Pinpoint the cell where the given text exists, returning its (x, y) midpoint coordinate. 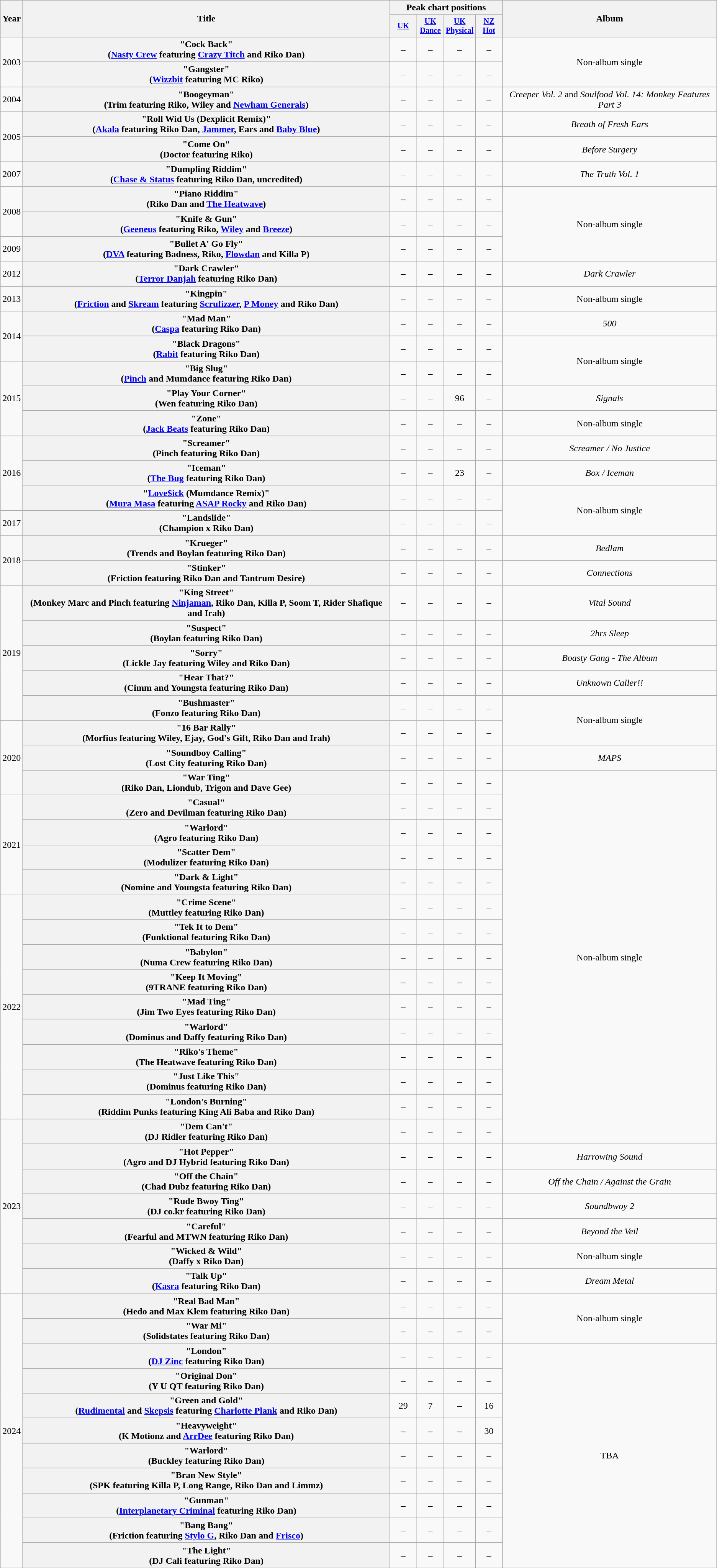
"Roll Wid Us (Dexplicit Remix)"(Akala featuring Riko Dan, Jammer, Ears and Baby Blue) (206, 124)
Unknown Caller!! (610, 683)
"16 Bar Rally"(Morfius featuring Wiley, Ejay, God's Gift, Riko Dan and Irah) (206, 732)
The Truth Vol. 1 (610, 174)
"Hear That?"(Cimm and Youngsta featuring Riko Dan) (206, 683)
Off the Chain / Against the Grain (610, 1181)
Connections (610, 573)
2017 (11, 523)
Screamer / No Justice (610, 448)
"Wicked & Wild"(Daffy x Riko Dan) (206, 1256)
"Stinker"(Friction featuring Riko Dan and Tantrum Desire) (206, 573)
"Casual"(Zero and Devilman featuring Riko Dan) (206, 808)
Album (610, 19)
"Mad Man"(Caspa featuring Riko Dan) (206, 323)
500 (610, 323)
2013 (11, 299)
"Green and Gold"(Rudimental and Skepsis featuring Charlotte Plank and Riko Dan) (206, 1406)
2hrs Sleep (610, 633)
"Tek It to Dem"(Funktional featuring Riko Dan) (206, 932)
NZ Hot (489, 26)
"Screamer"(Pinch featuring Riko Dan) (206, 448)
2008 (11, 211)
29 (403, 1406)
Dark Crawler (610, 274)
Title (206, 19)
"Original Don"(Y U QT featuring Riko Dan) (206, 1381)
2018 (11, 560)
"Suspect"(Boylan featuring Riko Dan) (206, 633)
"Boogeyman"(Trim featuring Riko, Wiley and Newham Generals) (206, 100)
"The Light"(DJ Cali featuring Riko Dan) (206, 1555)
"Just Like This"(Dominus featuring Riko Dan) (206, 1082)
"Dark Crawler"(Terror Danjah featuring Riko Dan) (206, 274)
MAPS (610, 758)
2024 (11, 1431)
2019 (11, 653)
2009 (11, 249)
"Black Dragons"(Rabit featuring Riko Dan) (206, 349)
Breath of Fresh Ears (610, 124)
Signals (610, 398)
"Play Your Corner"(Wen featuring Riko Dan) (206, 398)
"King Street"(Monkey Marc and Pinch featuring Ninjaman, Riko Dan, Killa P, Soom T, Rider Shafique and Irah) (206, 603)
"Soundboy Calling"(Lost City featuring Riko Dan) (206, 758)
2022 (11, 1007)
"Bushmaster"(Fonzo featuring Riko Dan) (206, 708)
"Real Bad Man"(Hedo and Max Klem featuring Riko Dan) (206, 1306)
Soundbwoy 2 (610, 1206)
"Krueger"(Trends and Boylan featuring Riko Dan) (206, 548)
2015 (11, 398)
"Gunman"(Interplanetary Criminal featuring Riko Dan) (206, 1506)
Dream Metal (610, 1281)
"Zone"(Jack Beats featuring Riko Dan) (206, 423)
Creeper Vol. 2 and Soulfood Vol. 14: Monkey Features Part 3 (610, 100)
16 (489, 1406)
"Knife & Gun"(Geeneus featuring Riko, Wiley and Breeze) (206, 224)
30 (489, 1430)
"Bullet A' Go Fly"(DVA featuring Badness, Riko, Flowdan and Killa P) (206, 249)
"Careful"(Fearful and MTWN featuring Riko Dan) (206, 1231)
2023 (11, 1206)
Beyond the Veil (610, 1231)
"Landslide"(Champion x Riko Dan) (206, 523)
"Babylon"(Numa Crew featuring Riko Dan) (206, 957)
"Off the Chain"(Chad Dubz featuring Riko Dan) (206, 1181)
2021 (11, 845)
2003 (11, 62)
"War Ting"(Riko Dan, Liondub, Trigon and Dave Gee) (206, 782)
UK Dance (431, 26)
"Warlord"(Dominus and Daffy featuring Riko Dan) (206, 1032)
"Dem Can't"(DJ Ridler featuring Riko Dan) (206, 1132)
Boasty Gang - The Album (610, 658)
"Hot Pepper"(Agro and DJ Hybrid featuring Riko Dan) (206, 1156)
"Piano Riddim"(Riko Dan and The Heatwave) (206, 199)
96 (460, 398)
"Mad Ting"(Jim Two Eyes featuring Riko Dan) (206, 1007)
"Gangster"(Wizzbit featuring MC Riko) (206, 74)
Before Surgery (610, 149)
2016 (11, 473)
"Cock Back"(Nasty Crew featuring Crazy Titch and Riko Dan) (206, 49)
"Bang Bang"(Friction featuring Stylo G, Riko Dan and Frisco) (206, 1530)
23 (460, 474)
"Sorry"(Lickle Jay featuring Wiley and Riko Dan) (206, 658)
"Kingpin"(Friction and Skream featuring Scrufizzer, P Money and Riko Dan) (206, 299)
"Talk Up"(Kasra featuring Riko Dan) (206, 1281)
Bedlam (610, 548)
2007 (11, 174)
Box / Iceman (610, 474)
2020 (11, 758)
2004 (11, 100)
"Keep It Moving"(9TRANE featuring Riko Dan) (206, 982)
UK Physical (460, 26)
"Crime Scene"(Muttley featuring Riko Dan) (206, 907)
"Dark & Light"(Nomine and Youngsta featuring Riko Dan) (206, 883)
"Big Slug"(Pinch and Mumdance featuring Riko Dan) (206, 373)
TBA (610, 1456)
"Scatter Dem"(Modulizer featuring Riko Dan) (206, 857)
Vital Sound (610, 603)
"Come On"(Doctor featuring Riko) (206, 149)
"London's Burning"(Riddim Punks featuring King Ali Baba and Riko Dan) (206, 1106)
"Heavyweight"(K Motionz and ArrDee featuring Riko Dan) (206, 1430)
Year (11, 19)
"Love$ick (Mumdance Remix)"(Mura Masa featuring ASAP Rocky and Riko Dan) (206, 498)
Harrowing Sound (610, 1156)
"Iceman"(The Bug featuring Riko Dan) (206, 474)
"London"(DJ Zinc featuring Riko Dan) (206, 1356)
2005 (11, 137)
7 (431, 1406)
"Warlord"(Buckley featuring Riko Dan) (206, 1456)
2014 (11, 336)
"Dumpling Riddim"(Chase & Status featuring Riko Dan, uncredited) (206, 174)
Peak chart positions (446, 8)
"War Mi"(Solidstates featuring Riko Dan) (206, 1331)
"Bran New Style"(SPK featuring Killa P, Long Range, Riko Dan and Limmz) (206, 1480)
"Riko's Theme"(The Heatwave featuring Riko Dan) (206, 1057)
"Rude Bwoy Ting"(DJ co.kr featuring Riko Dan) (206, 1206)
2012 (11, 274)
UK (403, 26)
"Warlord"(Agro featuring Riko Dan) (206, 832)
